For the text-containing cell, return its midpoint in [X, Y] coordinate format. 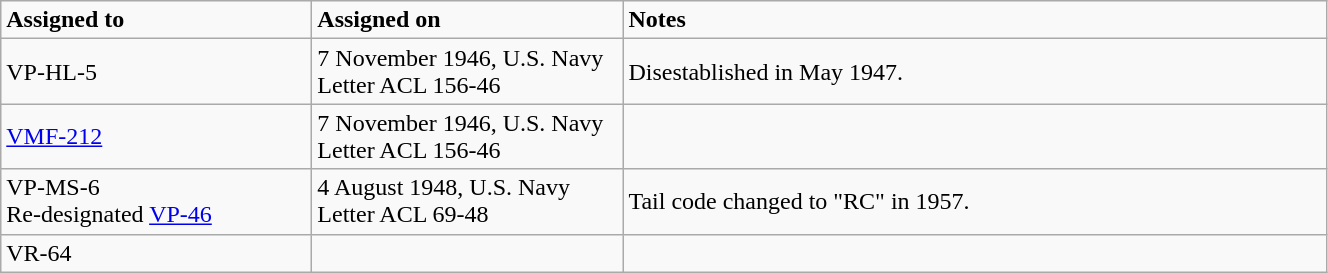
VP-HL-5 [156, 72]
Notes [975, 20]
VR-64 [156, 253]
VP-MS-6Re-designated VP-46 [156, 202]
4 August 1948, U.S. Navy Letter ACL 69-48 [468, 202]
VMF-212 [156, 136]
Assigned to [156, 20]
Assigned on [468, 20]
Disestablished in May 1947. [975, 72]
Tail code changed to "RC" in 1957. [975, 202]
